Return the [x, y] coordinate for the center point of the cell that contains the specified text.  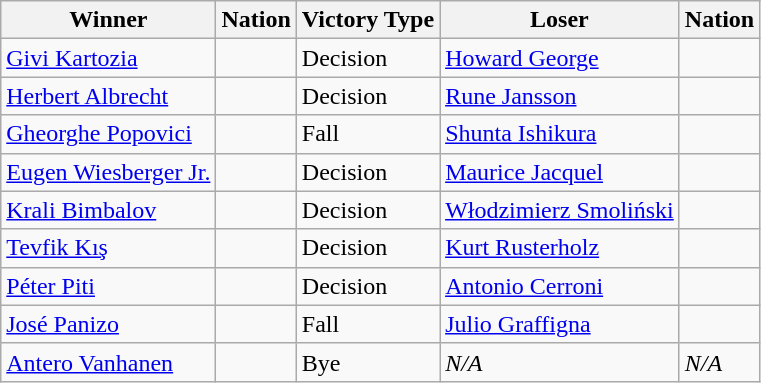
Givi Kartozia [108, 58]
Rune Jansson [560, 96]
Gheorghe Popovici [108, 134]
Winner [108, 20]
Shunta Ishikura [560, 134]
Eugen Wiesberger Jr. [108, 172]
Antero Vanhanen [108, 362]
Howard George [560, 58]
Péter Piti [108, 286]
Kurt Rusterholz [560, 248]
Krali Bimbalov [108, 210]
Antonio Cerroni [560, 286]
Włodzimierz Smoliński [560, 210]
José Panizo [108, 324]
Julio Graffigna [560, 324]
Loser [560, 20]
Victory Type [368, 20]
Herbert Albrecht [108, 96]
Tevfik Kış [108, 248]
Maurice Jacquel [560, 172]
Bye [368, 362]
